From the cell containing the given text, extract its center point as [X, Y] coordinate. 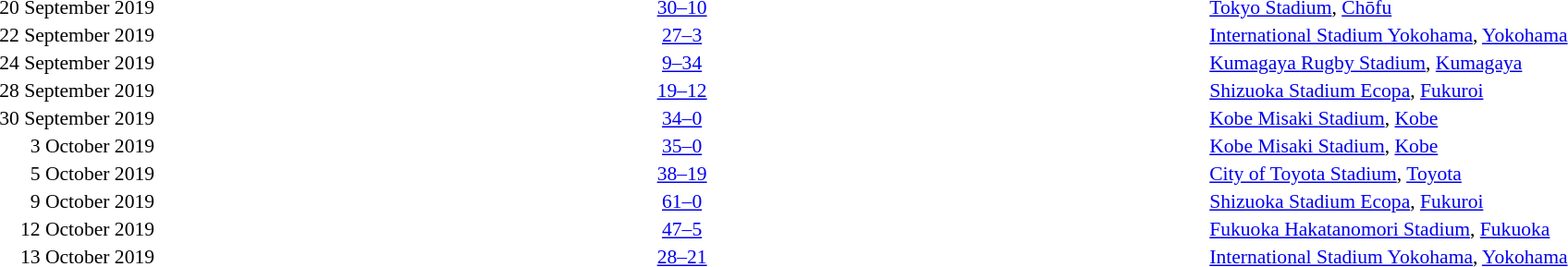
47–5 [682, 229]
38–19 [682, 174]
27–3 [682, 35]
35–0 [682, 146]
19–12 [682, 91]
34–0 [682, 118]
61–0 [682, 201]
9–34 [682, 63]
